From the cell containing the given text, extract its center point as (x, y) coordinate. 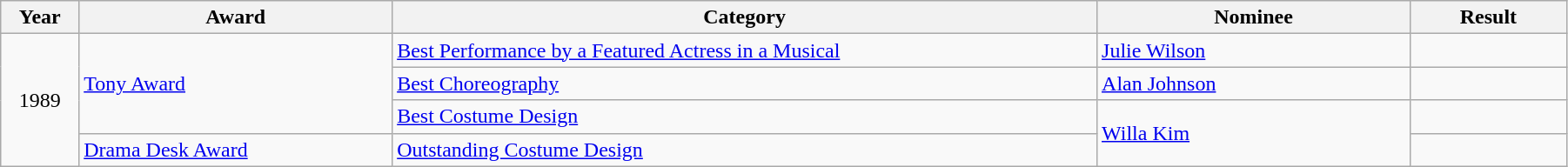
Best Choreography (745, 83)
Award (236, 17)
Julie Wilson (1254, 50)
Tony Award (236, 83)
Result (1488, 17)
Best Costume Design (745, 117)
Category (745, 17)
Alan Johnson (1254, 83)
1989 (40, 100)
Year (40, 17)
Best Performance by a Featured Actress in a Musical (745, 50)
Nominee (1254, 17)
Drama Desk Award (236, 150)
Outstanding Costume Design (745, 150)
Willa Kim (1254, 133)
